Output the [x, y] coordinate of the center of the cell containing the given text.  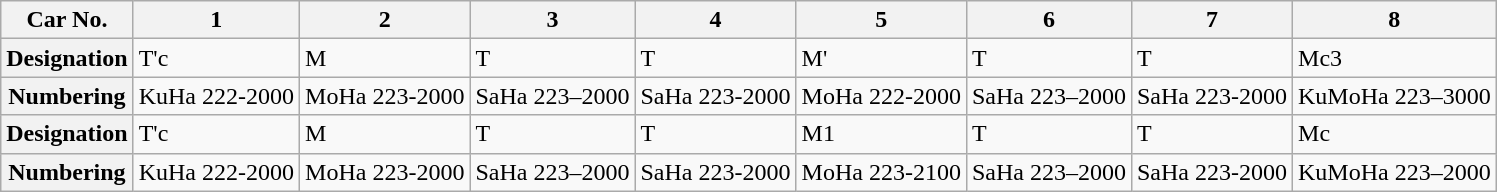
KuMoHa 223–3000 [1395, 96]
8 [1395, 20]
3 [552, 20]
KuMoHa 223–2000 [1395, 172]
M' [881, 58]
1 [216, 20]
6 [1048, 20]
2 [385, 20]
4 [716, 20]
MoHa 223-2100 [881, 172]
Car No. [67, 20]
Mc [1395, 134]
7 [1212, 20]
M1 [881, 134]
Mc3 [1395, 58]
MoHa 222-2000 [881, 96]
5 [881, 20]
